Output the [x, y] coordinate of the center of the cell containing the given text.  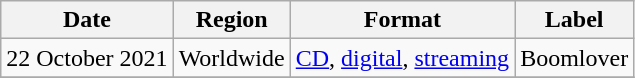
Label [574, 20]
Worldwide [232, 58]
Region [232, 20]
Date [87, 20]
Boomlover [574, 58]
22 October 2021 [87, 58]
CD, digital, streaming [402, 58]
Format [402, 20]
